Return the [x, y] coordinate for the center point of the cell that contains the specified text.  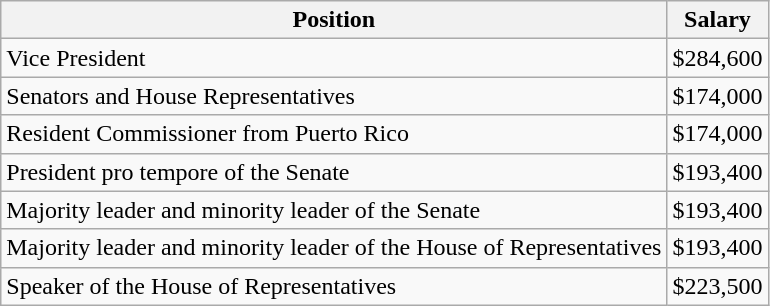
Senators and House Representatives [334, 96]
Speaker of the House of Representatives [334, 286]
Majority leader and minority leader of the House of Representatives [334, 248]
Resident Commissioner from Puerto Rico [334, 134]
Position [334, 20]
$284,600 [718, 58]
Vice President [334, 58]
Salary [718, 20]
$223,500 [718, 286]
Majority leader and minority leader of the Senate [334, 210]
President pro tempore of the Senate [334, 172]
